Return (X, Y) of the center of cell containing provided text 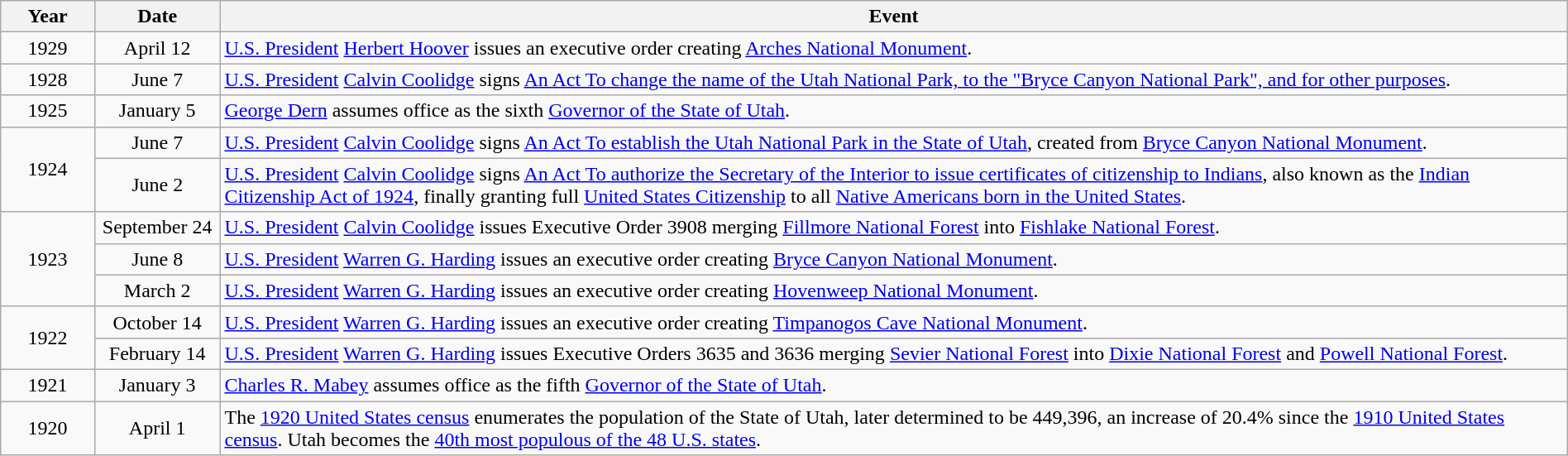
U.S. President Calvin Coolidge issues Executive Order 3908 merging Fillmore National Forest into Fishlake National Forest. (893, 228)
April 12 (157, 48)
June 8 (157, 259)
1922 (48, 338)
1920 (48, 427)
January 5 (157, 111)
Year (48, 17)
January 3 (157, 385)
1924 (48, 169)
U.S. President Calvin Coolidge signs An Act To establish the Utah National Park in the State of Utah, created from Bryce Canyon National Monument. (893, 142)
U.S. President Warren G. Harding issues an executive order creating Bryce Canyon National Monument. (893, 259)
George Dern assumes office as the sixth Governor of the State of Utah. (893, 111)
U.S. President Warren G. Harding issues an executive order creating Timpanogos Cave National Monument. (893, 322)
U.S. President Herbert Hoover issues an executive order creating Arches National Monument. (893, 48)
1921 (48, 385)
Date (157, 17)
October 14 (157, 322)
June 2 (157, 185)
1928 (48, 79)
Event (893, 17)
September 24 (157, 228)
1929 (48, 48)
April 1 (157, 427)
March 2 (157, 290)
February 14 (157, 353)
Charles R. Mabey assumes office as the fifth Governor of the State of Utah. (893, 385)
1925 (48, 111)
U.S. President Warren G. Harding issues an executive order creating Hovenweep National Monument. (893, 290)
1923 (48, 259)
